Scan for the cell matching the given text and deliver its (x, y) coordinate at center. 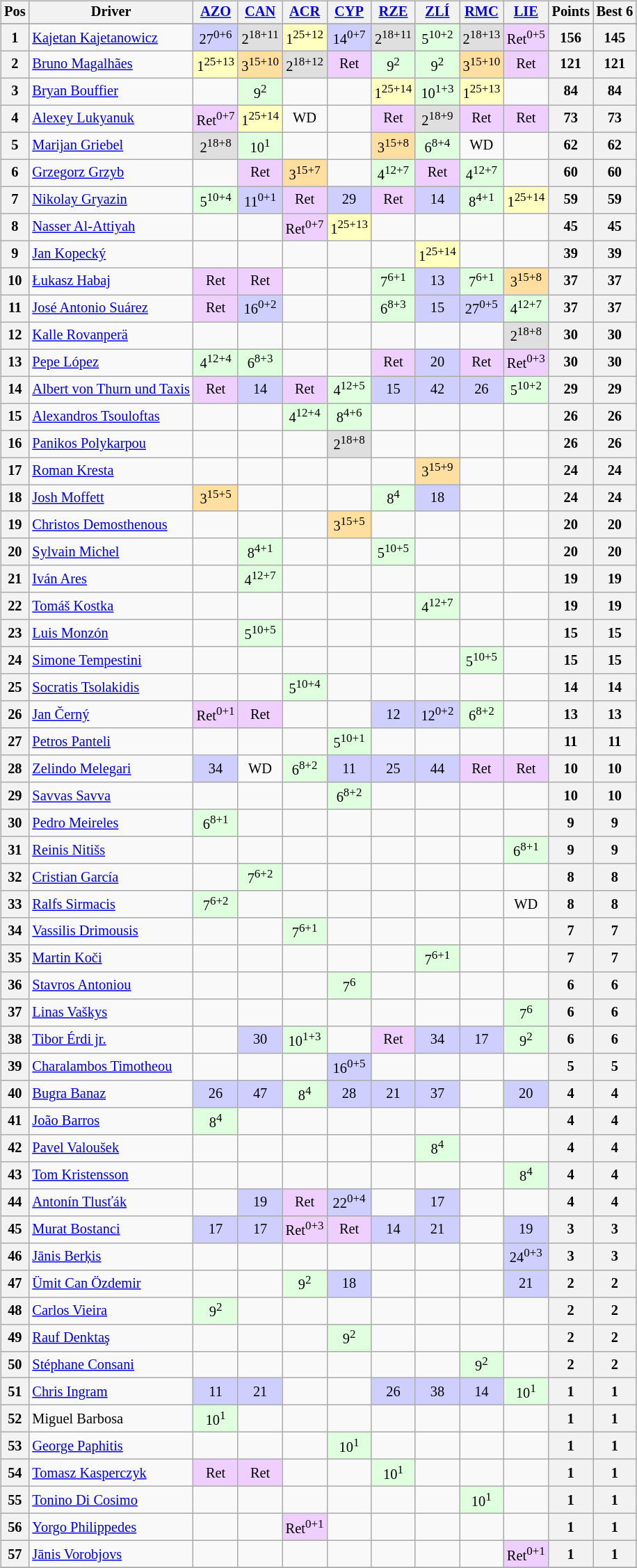
35 (15, 958)
Miguel Barbosa (111, 1419)
Panikos Polykarpou (111, 444)
51 (15, 1392)
Simone Tempestini (111, 661)
Linas Vaškys (111, 1012)
RMC (481, 13)
Tomasz Kasperczyk (111, 1473)
Iván Ares (111, 579)
270+6 (216, 38)
Sylvain Michel (111, 552)
Cristian García (111, 878)
Points (571, 13)
Tomáš Kostka (111, 606)
412+5 (349, 389)
Stéphane Consani (111, 1364)
218+13 (481, 38)
41 (15, 1121)
32 (15, 878)
46 (15, 1256)
CYP (349, 13)
João Barros (111, 1121)
Bruno Magalhães (111, 64)
Best 6 (615, 13)
LIE (526, 13)
Savvas Savva (111, 795)
Driver (111, 13)
160+5 (349, 1067)
68+4 (437, 146)
Vassilis Drimousis (111, 932)
315+9 (437, 471)
315+7 (305, 172)
Bryan Bouffier (111, 92)
156 (571, 38)
Roman Kresta (111, 471)
Petros Panteli (111, 741)
160+2 (260, 309)
53 (15, 1446)
36 (15, 986)
Jan Černý (111, 715)
Kajetan Kajetanowicz (111, 38)
Charalambos Timotheou (111, 1067)
Reinis Nitišs (111, 850)
510+1 (349, 741)
Jānis Berķis (111, 1256)
Josh Moffett (111, 498)
Christos Demosthenous (111, 524)
49 (15, 1338)
Alexey Lukyanuk (111, 118)
José Antonio Suárez (111, 309)
55 (15, 1501)
140+7 (349, 38)
43 (15, 1175)
16 (15, 444)
Rauf Denktaş (111, 1338)
Tom Kristensson (111, 1175)
Albert von Thurn und Taxis (111, 389)
218+12 (305, 64)
120+2 (437, 715)
145 (615, 38)
57 (15, 1555)
Bugra Banaz (111, 1093)
Socratis Tsolakidis (111, 687)
54 (15, 1473)
Chris Ingram (111, 1392)
33 (15, 904)
240+3 (526, 1256)
Marijan Griebel (111, 146)
270+5 (481, 309)
22 (15, 606)
Pepe López (111, 363)
Jan Kopecký (111, 254)
Ralfs Sirmacis (111, 904)
Martin Koči (111, 958)
Tonino Di Cosimo (111, 1501)
Ümit Can Özdemir (111, 1284)
Pos (15, 13)
125+12 (305, 38)
ACR (305, 13)
Kalle Rovanperä (111, 335)
Nikolay Gryazin (111, 200)
RZE (394, 13)
220+4 (349, 1202)
Luis Monzón (111, 633)
Antonín Tlusťák (111, 1202)
27 (15, 741)
AZO (216, 13)
40 (15, 1093)
Jānis Vorobjovs (111, 1555)
31 (15, 850)
Carlos Vieira (111, 1310)
Stavros Antoniou (111, 986)
218+9 (437, 118)
48 (15, 1310)
56 (15, 1527)
Grzegorz Grzyb (111, 172)
84+6 (349, 417)
Murat Bostanci (111, 1229)
CAN (260, 13)
George Paphitis (111, 1446)
ZLÍ (437, 13)
Yorgo Philippedes (111, 1527)
Tibor Érdi jr. (111, 1040)
Pedro Meireles (111, 823)
110+1 (260, 200)
Ret0+5 (526, 38)
Łukasz Habaj (111, 281)
Pavel Valoušek (111, 1147)
Alexandros Tsouloftas (111, 417)
Zelindo Melegari (111, 769)
52 (15, 1419)
23 (15, 633)
Nasser Al-Attiyah (111, 227)
50 (15, 1364)
